From the cell containing the given text, extract its center point as (X, Y) coordinate. 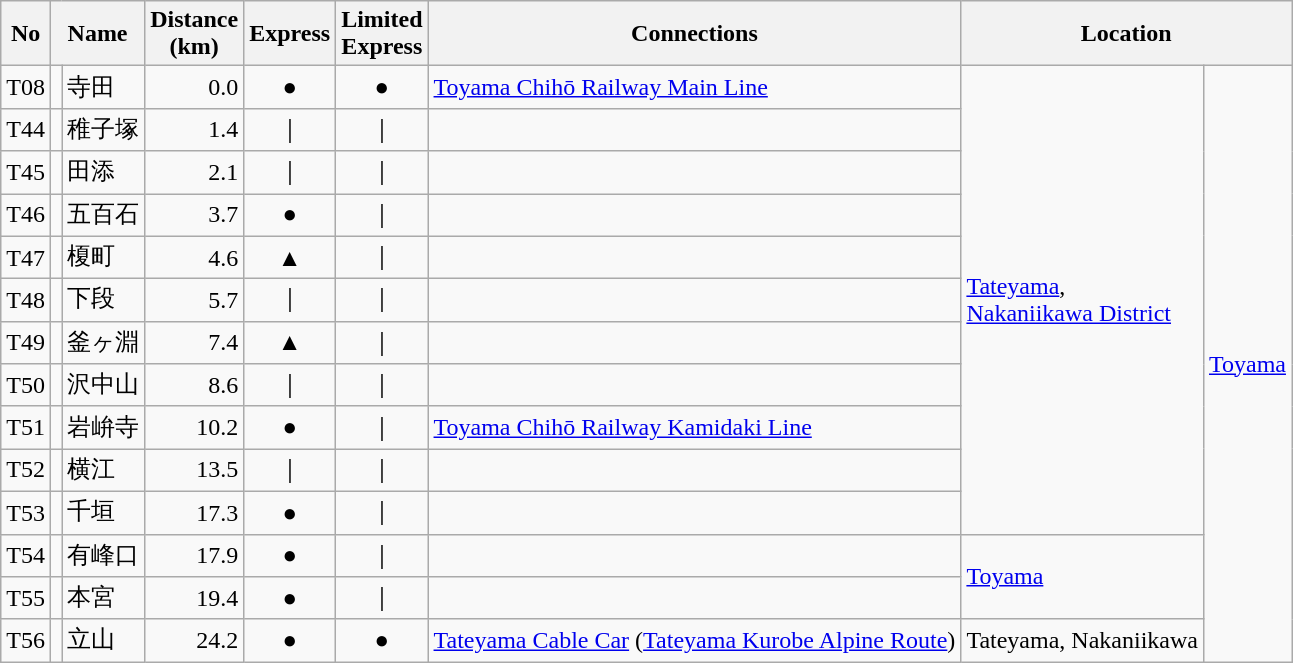
2.1 (194, 172)
T44 (26, 130)
Tateyama,Nakaniikawa District (1082, 300)
10.2 (194, 428)
T45 (26, 172)
T53 (26, 512)
沢中山 (104, 386)
千垣 (104, 512)
Tateyama Cable Car (Tateyama Kurobe Alpine Route) (694, 640)
田添 (104, 172)
Tateyama, Nakaniikawa (1082, 640)
Name (97, 34)
Toyama Chihō Railway Main Line (694, 88)
T47 (26, 258)
釜ヶ淵 (104, 342)
17.9 (194, 556)
T52 (26, 470)
1.4 (194, 130)
0.0 (194, 88)
Connections (694, 34)
Limited Express (382, 34)
下段 (104, 300)
T49 (26, 342)
稚子塚 (104, 130)
五百石 (104, 216)
Location (1126, 34)
本宮 (104, 598)
5.7 (194, 300)
19.4 (194, 598)
8.6 (194, 386)
立山 (104, 640)
有峰口 (104, 556)
Express (290, 34)
T08 (26, 88)
横江 (104, 470)
24.2 (194, 640)
Toyama Chihō Railway Kamidaki Line (694, 428)
3.7 (194, 216)
T55 (26, 598)
7.4 (194, 342)
T54 (26, 556)
寺田 (104, 88)
No (26, 34)
T48 (26, 300)
岩峅寺 (104, 428)
T56 (26, 640)
13.5 (194, 470)
4.6 (194, 258)
Distance (km) (194, 34)
T51 (26, 428)
榎町 (104, 258)
T46 (26, 216)
T50 (26, 386)
17.3 (194, 512)
